For the text-containing cell, return its midpoint in (x, y) coordinate format. 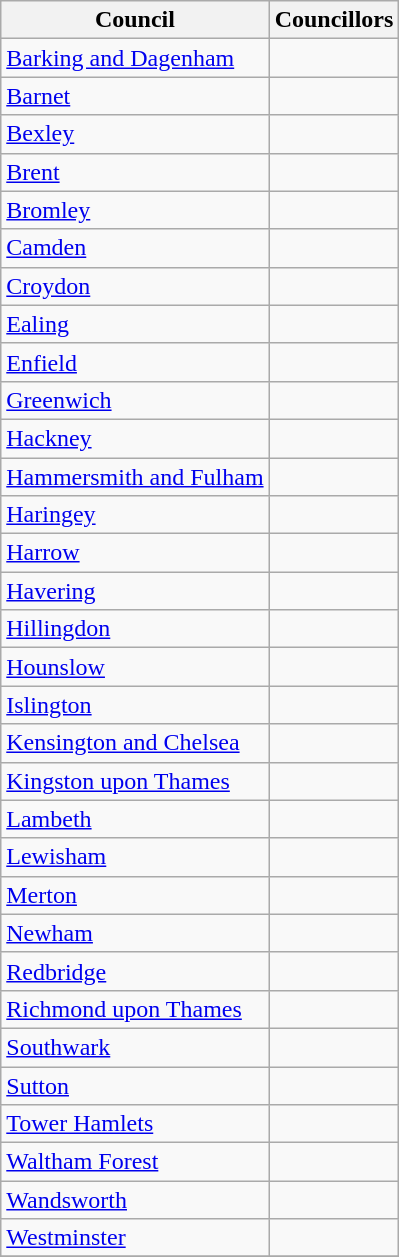
Bromley (135, 210)
Waltham Forest (135, 1162)
Haringey (135, 515)
Kensington and Chelsea (135, 743)
Hammersmith and Fulham (135, 477)
Hackney (135, 438)
Council (135, 20)
Redbridge (135, 971)
Southwark (135, 1047)
Camden (135, 248)
Greenwich (135, 400)
Sutton (135, 1085)
Brent (135, 172)
Islington (135, 705)
Barnet (135, 96)
Ealing (135, 324)
Richmond upon Thames (135, 1009)
Councillors (334, 20)
Enfield (135, 362)
Hounslow (135, 667)
Westminster (135, 1238)
Merton (135, 895)
Wandsworth (135, 1200)
Tower Hamlets (135, 1124)
Harrow (135, 553)
Lewisham (135, 857)
Hillingdon (135, 629)
Barking and Dagenham (135, 58)
Newham (135, 933)
Havering (135, 591)
Kingston upon Thames (135, 781)
Lambeth (135, 819)
Bexley (135, 134)
Croydon (135, 286)
